Pinpoint the cell where the given text exists, returning its [x, y] midpoint coordinate. 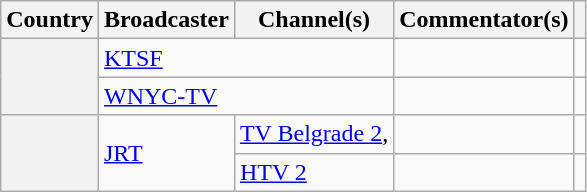
KTSF [246, 58]
HTV 2 [314, 172]
Broadcaster [166, 20]
Commentator(s) [484, 20]
TV Belgrade 2, [314, 134]
WNYC-TV [246, 96]
Channel(s) [314, 20]
JRT [166, 153]
Country [50, 20]
